Detect which cell encompasses the target text, then output its [X, Y] center coordinate. 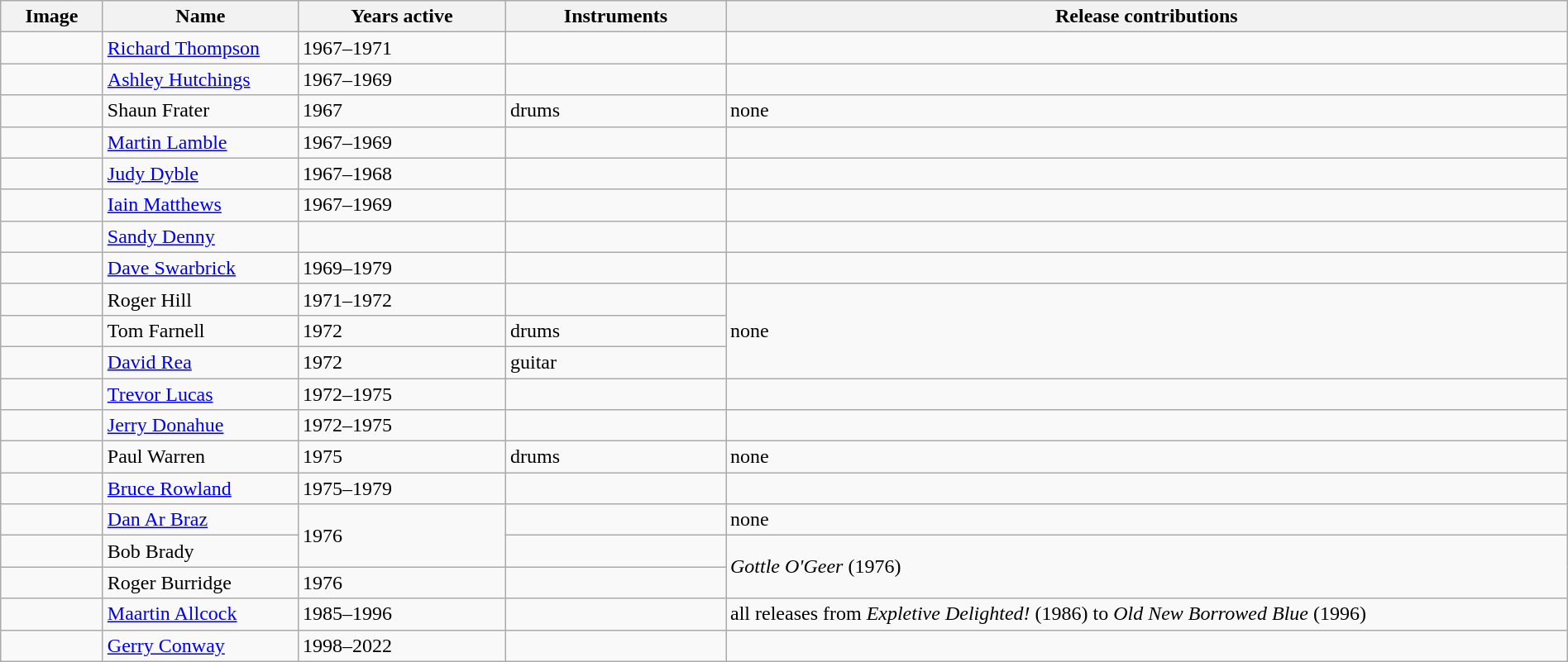
Martin Lamble [200, 142]
1998–2022 [402, 645]
1975 [402, 457]
Tom Farnell [200, 331]
1969–1979 [402, 268]
guitar [615, 362]
Years active [402, 17]
Maartin Allcock [200, 614]
Gottle O'Geer (1976) [1147, 567]
Sandy Denny [200, 236]
Paul Warren [200, 457]
1985–1996 [402, 614]
all releases from Expletive Delighted! (1986) to Old New Borrowed Blue (1996) [1147, 614]
Image [52, 17]
Instruments [615, 17]
Roger Burridge [200, 583]
Dave Swarbrick [200, 268]
Ashley Hutchings [200, 79]
Gerry Conway [200, 645]
Judy Dyble [200, 174]
Trevor Lucas [200, 394]
Bob Brady [200, 551]
David Rea [200, 362]
Release contributions [1147, 17]
1967–1968 [402, 174]
1975–1979 [402, 488]
Shaun Frater [200, 111]
Dan Ar Braz [200, 520]
Bruce Rowland [200, 488]
Jerry Donahue [200, 426]
1967–1971 [402, 48]
Iain Matthews [200, 205]
Roger Hill [200, 299]
1967 [402, 111]
Richard Thompson [200, 48]
1971–1972 [402, 299]
Name [200, 17]
